Locate the cell with the specified text and output its (X, Y) center coordinate. 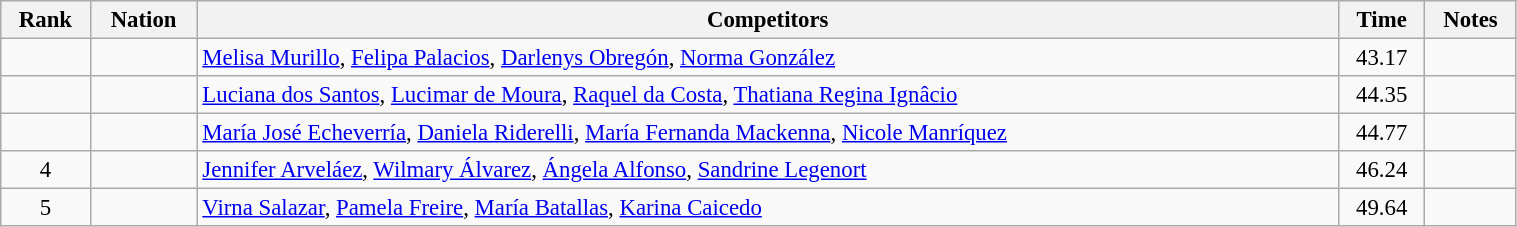
4 (46, 170)
49.64 (1382, 208)
Rank (46, 20)
44.35 (1382, 95)
Notes (1470, 20)
44.77 (1382, 133)
Luciana dos Santos, Lucimar de Moura, Raquel da Costa, Thatiana Regina Ignâcio (768, 95)
43.17 (1382, 58)
5 (46, 208)
46.24 (1382, 170)
Competitors (768, 20)
Jennifer Arveláez, Wilmary Álvarez, Ángela Alfonso, Sandrine Legenort (768, 170)
Melisa Murillo, Felipa Palacios, Darlenys Obregón, Norma González (768, 58)
Nation (144, 20)
María José Echeverría, Daniela Riderelli, María Fernanda Mackenna, Nicole Manríquez (768, 133)
Time (1382, 20)
Virna Salazar, Pamela Freire, María Batallas, Karina Caicedo (768, 208)
